Pinpoint the cell where the given text exists, returning its [x, y] midpoint coordinate. 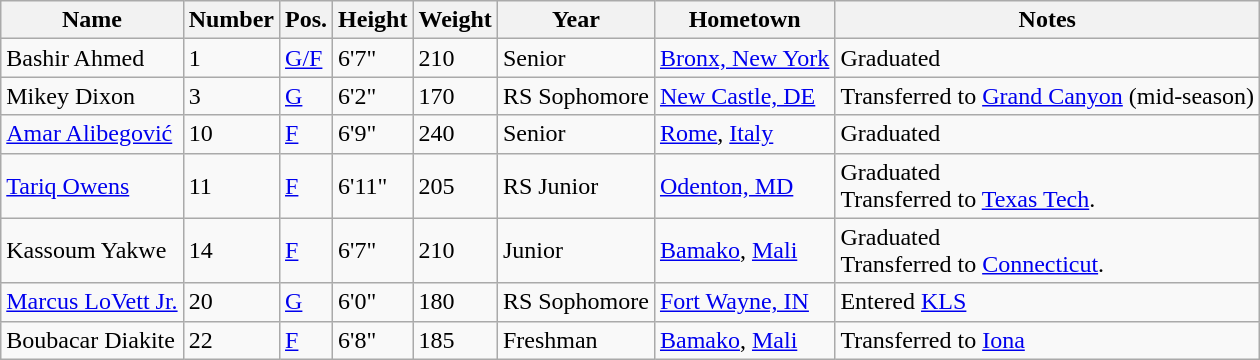
Odenton, MD [744, 186]
Kassoum Yakwe [92, 250]
Bronx, New York [744, 58]
Name [92, 20]
Bashir Ahmed [92, 58]
14 [231, 250]
180 [455, 302]
170 [455, 96]
RS Junior [576, 186]
Graduated Transferred to Connecticut. [1048, 250]
11 [231, 186]
Year [576, 20]
10 [231, 134]
New Castle, DE [744, 96]
20 [231, 302]
22 [231, 340]
Transferred to Iona [1048, 340]
Fort Wayne, IN [744, 302]
6'2" [373, 96]
Hometown [744, 20]
Weight [455, 20]
Junior [576, 250]
Pos. [306, 20]
6'0" [373, 302]
205 [455, 186]
Number [231, 20]
6'11" [373, 186]
Notes [1048, 20]
1 [231, 58]
185 [455, 340]
G/F [306, 58]
3 [231, 96]
Marcus LoVett Jr. [92, 302]
Mikey Dixon [92, 96]
Transferred to Grand Canyon (mid-season) [1048, 96]
6'8" [373, 340]
Amar Alibegović [92, 134]
Height [373, 20]
6'9" [373, 134]
Rome, Italy [744, 134]
240 [455, 134]
Freshman [576, 340]
Tariq Owens [92, 186]
Boubacar Diakite [92, 340]
Graduated Transferred to Texas Tech. [1048, 186]
Entered KLS [1048, 302]
